Determine the [X, Y] coordinate at the center of the cell enclosing the given text.  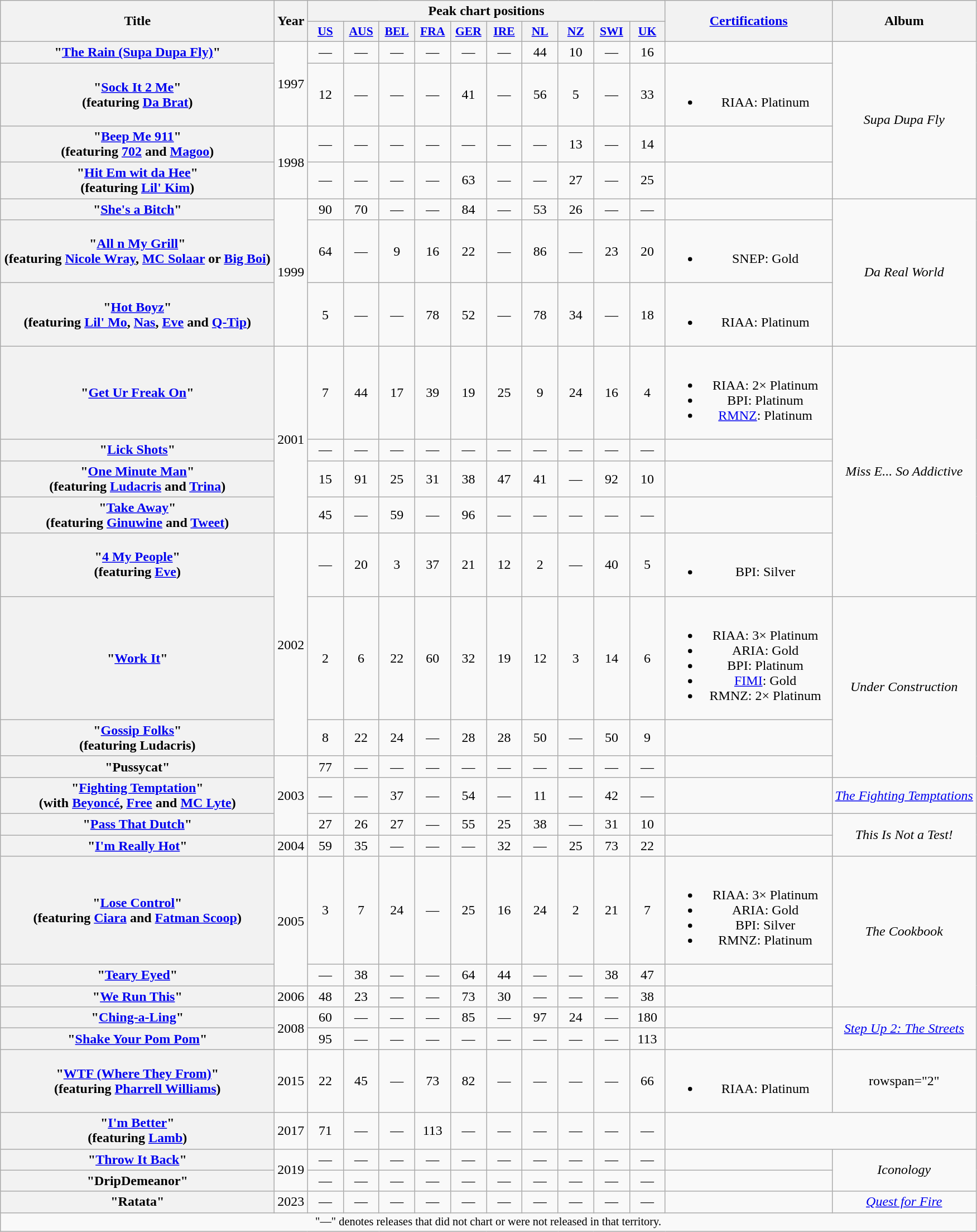
85 [468, 1018]
Album [904, 21]
34 [576, 315]
96 [468, 515]
RIAA: 3× PlatinumARIA: GoldBPI: SilverRMNZ: Platinum [749, 910]
BPI: Silver [749, 565]
8 [325, 738]
71 [325, 1131]
48 [325, 996]
11 [540, 795]
18 [647, 315]
56 [540, 94]
86 [540, 251]
Title [137, 21]
"Shake Your Pom Pom" [137, 1039]
"She's a Bitch" [137, 209]
40 [612, 565]
SNEP: Gold [749, 251]
2005 [291, 921]
2003 [291, 795]
RIAA: 3× PlatinumARIA: GoldBPI: PlatinumFIMI: GoldRMNZ: 2× Platinum [749, 658]
95 [325, 1039]
"Take Away"(featuring Ginuwine and Tweet) [137, 515]
91 [361, 479]
"Hot Boyz"(featuring Lil' Mo, Nas, Eve and Q-Tip) [137, 315]
39 [432, 393]
97 [540, 1018]
92 [612, 479]
2006 [291, 996]
rowspan="2" [904, 1081]
55 [468, 824]
Certifications [749, 21]
This Is Not a Test! [904, 835]
"One Minute Man"(featuring Ludacris and Trina) [137, 479]
"The Rain (Supa Dupa Fly)" [137, 52]
IRE [504, 32]
82 [468, 1081]
Iconology [904, 1170]
"Work It" [137, 658]
"Teary Eyed" [137, 975]
The Fighting Temptations [904, 795]
"Lick Shots" [137, 450]
17 [397, 393]
53 [540, 209]
2019 [291, 1170]
US [325, 32]
Step Up 2: The Streets [904, 1028]
"Gossip Folks"(featuring Ludacris) [137, 738]
77 [325, 766]
33 [647, 94]
2002 [291, 644]
2001 [291, 440]
70 [361, 209]
Peak chart positions [487, 11]
63 [468, 181]
"I'm Better"(featuring Lamb) [137, 1131]
"All n My Grill"(featuring Nicole Wray, MC Solaar or Big Boi) [137, 251]
"WTF (Where They From)"(featuring Pharrell Williams) [137, 1081]
180 [647, 1018]
"Sock It 2 Me"(featuring Da Brat) [137, 94]
GER [468, 32]
"Throw It Back" [137, 1159]
UK [647, 32]
"Ching-a-Ling" [137, 1018]
RIAA: 2× PlatinumBPI: PlatinumRMNZ: Platinum [749, 393]
"Beep Me 911"(featuring 702 and Magoo) [137, 144]
52 [468, 315]
13 [576, 144]
2017 [291, 1131]
"Ratata" [137, 1202]
"Pussycat" [137, 766]
"Lose Control"(featuring Ciara and Fatman Scoop) [137, 910]
Supa Dupa Fly [904, 119]
Da Real World [904, 272]
35 [361, 846]
SWI [612, 32]
84 [468, 209]
BEL [397, 32]
"I'm Really Hot" [137, 846]
"DripDemeanor" [137, 1181]
Miss E... So Addictive [904, 471]
NZ [576, 32]
66 [647, 1081]
"4 My People"(featuring Eve) [137, 565]
1997 [291, 84]
"Pass That Dutch" [137, 824]
NL [540, 32]
90 [325, 209]
"Get Ur Freak On" [137, 393]
Under Construction [904, 687]
4 [647, 393]
"Hit Em wit da Hee"(featuring Lil' Kim) [137, 181]
FRA [432, 32]
42 [612, 795]
2023 [291, 1202]
The Cookbook [904, 932]
Quest for Fire [904, 1202]
2015 [291, 1081]
AUS [361, 32]
1998 [291, 162]
Year [291, 21]
2008 [291, 1028]
"—" denotes releases that did not chart or were not released in that territory. [489, 1222]
1999 [291, 272]
15 [325, 479]
"We Run This" [137, 996]
30 [504, 996]
"Fighting Temptation"(with Beyoncé, Free and MC Lyte) [137, 795]
54 [468, 795]
2004 [291, 846]
